Find where the given text appears and provide that cell's center as (x, y) coordinate. 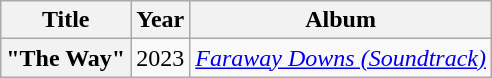
2023 (160, 58)
Faraway Downs (Soundtrack) (341, 58)
Year (160, 20)
Title (66, 20)
"The Way" (66, 58)
Album (341, 20)
